Output the (x, y) coordinate of the center of the cell containing the given text.  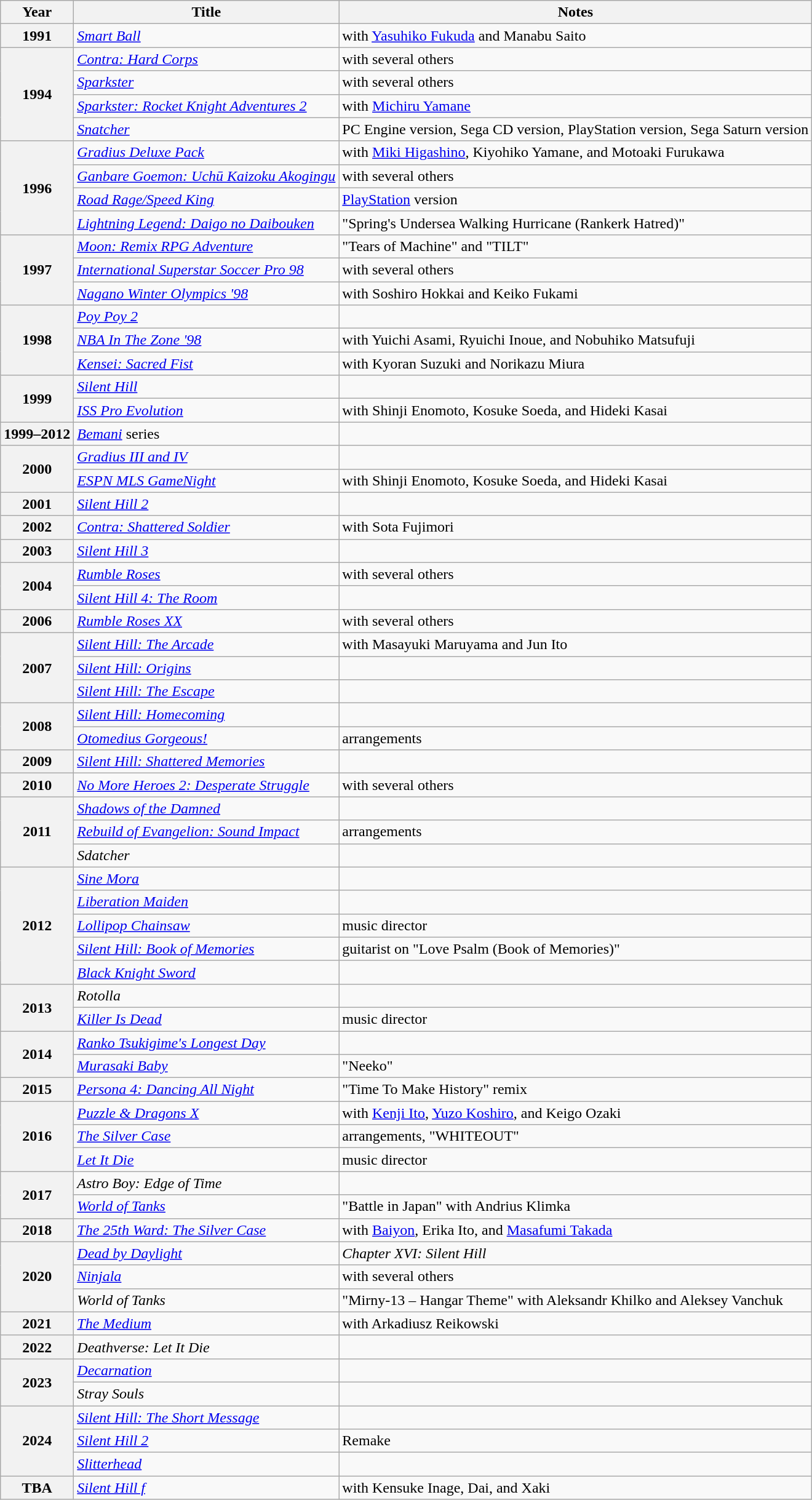
with Yuichi Asami, Ryuichi Inoue, and Nobuhiko Matsufuji (576, 340)
2000 (37, 469)
TBA (37, 1488)
2009 (37, 762)
"Time To Make History" remix (576, 1090)
2012 (37, 925)
1994 (37, 94)
PC Engine version, Sega CD version, PlayStation version, Sega Saturn version (576, 129)
Rumble Roses XX (207, 621)
with Michiru Yamane (576, 106)
ISS Pro Evolution (207, 410)
Rebuild of Evangelion: Sound Impact (207, 832)
Black Knight Sword (207, 972)
Silent Hill: The Short Message (207, 1417)
Road Rage/Speed King (207, 199)
Year (37, 12)
Murasaki Baby (207, 1066)
1991 (37, 36)
Moon: Remix RPG Adventure (207, 246)
with Kyoran Suzuki and Norikazu Miura (576, 364)
Astro Boy: Edge of Time (207, 1183)
No More Heroes 2: Desperate Struggle (207, 785)
arrangements, "WHITEOUT" (576, 1136)
Notes (576, 12)
Smart Ball (207, 36)
Snatcher (207, 129)
Sdatcher (207, 855)
2016 (37, 1136)
Dead by Daylight (207, 1253)
Bemani series (207, 434)
Sparkster (207, 82)
Let It Die (207, 1160)
Otomedius Gorgeous! (207, 738)
guitarist on "Love Psalm (Book of Memories)" (576, 949)
Silent Hill: The Escape (207, 692)
2010 (37, 785)
with Masayuki Maruyama and Jun Ito (576, 644)
Nagano Winter Olympics '98 (207, 293)
"Spring's Undersea Walking Hurricane (Rankerk Hatred)" (576, 223)
1998 (37, 340)
Remake (576, 1441)
Liberation Maiden (207, 902)
2014 (37, 1055)
2001 (37, 504)
with Kensuke Inage, Dai, and Xaki (576, 1488)
with Miki Higashino, Kiyohiko Yamane, and Motoaki Furukawa (576, 153)
Sparkster: Rocket Knight Adventures 2 (207, 106)
Ganbare Goemon: Uchū Kaizoku Akogingu (207, 176)
2020 (37, 1277)
2017 (37, 1195)
2004 (37, 586)
International Superstar Soccer Pro 98 (207, 269)
1996 (37, 188)
2007 (37, 668)
2018 (37, 1230)
1999 (37, 399)
2003 (37, 551)
"Tears of Machine" and "TILT" (576, 246)
Silent Hill 4: The Room (207, 597)
Poy Poy 2 (207, 317)
Gradius Deluxe Pack (207, 153)
Persona 4: Dancing All Night (207, 1090)
PlayStation version (576, 199)
"Battle in Japan" with Andrius Klimka (576, 1207)
with Yasuhiko Fukuda and Manabu Saito (576, 36)
ESPN MLS GameNight (207, 481)
Title (207, 12)
Silent Hill f (207, 1488)
2006 (37, 621)
"Neeko" (576, 1066)
2015 (37, 1090)
2021 (37, 1323)
Killer Is Dead (207, 1019)
Silent Hill: Book of Memories (207, 949)
Silent Hill 3 (207, 551)
Silent Hill: Origins (207, 668)
"Mirny-13 – Hangar Theme" with Aleksandr Khilko and Aleksey Vanchuk (576, 1300)
Decarnation (207, 1370)
Contra: Hard Corps (207, 59)
with Baiyon, Erika Ito, and Masafumi Takada (576, 1230)
Ranko Tsukigime's Longest Day (207, 1043)
2022 (37, 1347)
Kensei: Sacred Fist (207, 364)
Contra: Shattered Soldier (207, 527)
Lollipop Chainsaw (207, 925)
Slitterhead (207, 1464)
Silent Hill: The Arcade (207, 644)
2002 (37, 527)
Gradius III and IV (207, 457)
with Kenji Ito, Yuzo Koshiro, and Keigo Ozaki (576, 1113)
The 25th Ward: The Silver Case (207, 1230)
Shadows of the Damned (207, 808)
Chapter XVI: Silent Hill (576, 1253)
1997 (37, 269)
1999–2012 (37, 434)
2008 (37, 727)
Silent Hill (207, 387)
2013 (37, 1007)
Deathverse: Let It Die (207, 1347)
2023 (37, 1382)
with Sota Fujimori (576, 527)
Lightning Legend: Daigo no Daibouken (207, 223)
Rotolla (207, 995)
The Medium (207, 1323)
Puzzle & Dragons X (207, 1113)
NBA In The Zone '98 (207, 340)
2024 (37, 1440)
Ninjala (207, 1277)
Sine Mora (207, 879)
with Soshiro Hokkai and Keiko Fukami (576, 293)
Silent Hill: Shattered Memories (207, 762)
with Arkadiusz Reikowski (576, 1323)
The Silver Case (207, 1136)
2011 (37, 832)
Silent Hill: Homecoming (207, 715)
Stray Souls (207, 1394)
Rumble Roses (207, 574)
